Determine the (X, Y) coordinate at the center of the cell enclosing the given text.  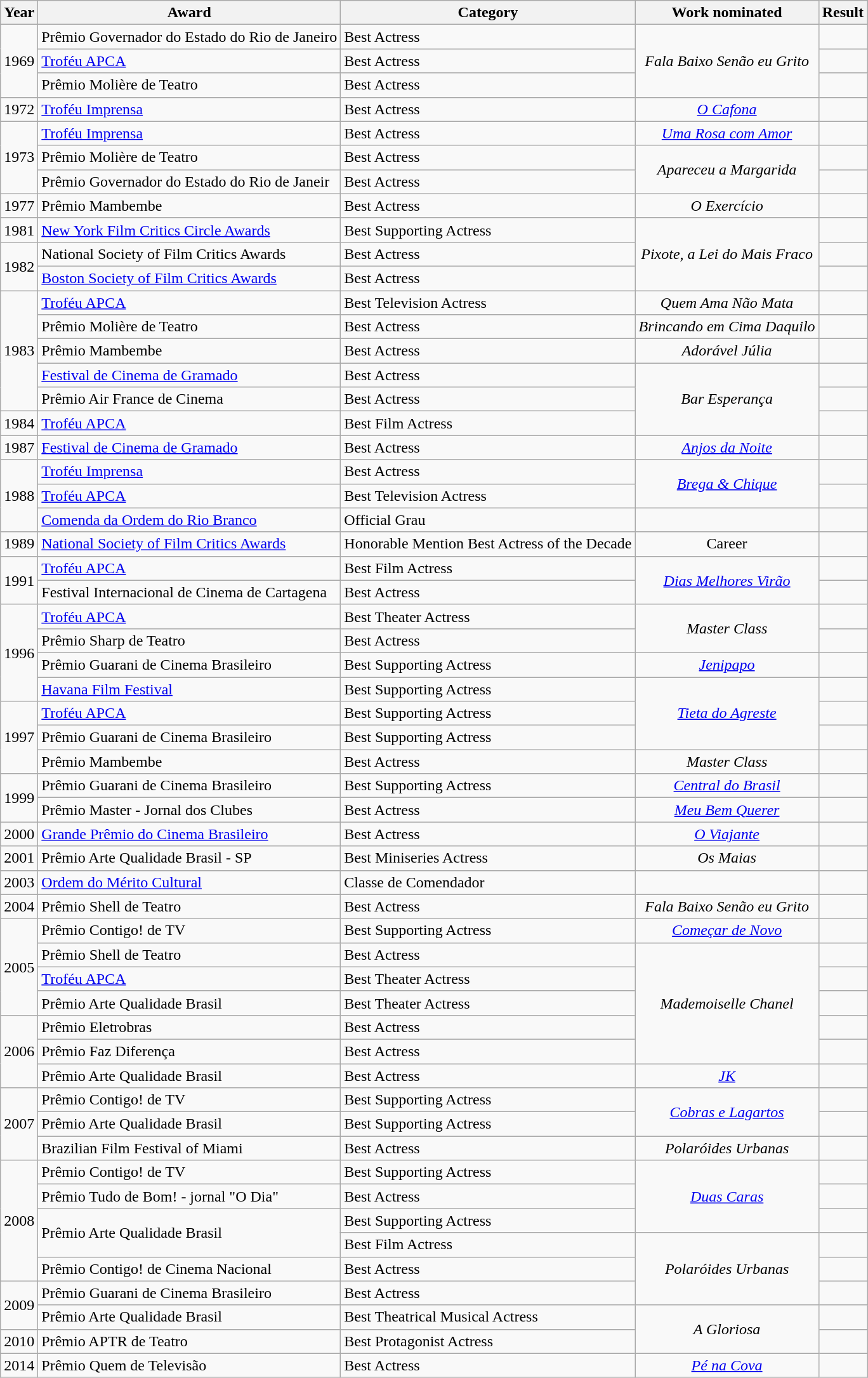
Tieta do Agreste (727, 713)
1996 (19, 653)
1991 (19, 580)
Cobras e Lagartos (727, 1112)
Pé na Cova (727, 1365)
2014 (19, 1365)
Prêmio Eletrobras (189, 1027)
Prêmio Governador do Estado do Rio de Janeiro (189, 37)
O Viajante (727, 834)
Prêmio Arte Qualidade Brasil - SP (189, 858)
Prêmio Contigo! de Cinema Nacional (189, 1269)
2003 (19, 882)
Boston Society of Film Critics Awards (189, 278)
1981 (19, 230)
Mademoiselle Chanel (727, 1003)
Classe de Comendador (488, 882)
Award (189, 13)
Os Maias (727, 858)
2008 (19, 1221)
Central do Brasil (727, 786)
Começar de Novo (727, 931)
1997 (19, 738)
Apareceu a Margarida (727, 169)
Adorável Júlia (727, 351)
O Cafona (727, 109)
Comenda da Ordem do Rio Branco (189, 520)
Year (19, 13)
Best Protagonist Actress (488, 1341)
Prêmio Quem de Televisão (189, 1365)
Uma Rosa com Amor (727, 133)
Prêmio Tudo de Bom! - jornal "O Dia" (189, 1196)
Duas Caras (727, 1196)
Honorable Mention Best Actress of the Decade (488, 544)
Pixote, a Lei do Mais Fraco (727, 254)
Grande Prêmio do Cinema Brasileiro (189, 834)
Brega & Chique (727, 484)
2010 (19, 1341)
2006 (19, 1051)
Best Theatrical Musical Actress (488, 1317)
1999 (19, 798)
1988 (19, 496)
Ordem do Mérito Cultural (189, 882)
2005 (19, 967)
Prêmio Faz Diferença (189, 1051)
1983 (19, 351)
Prêmio Master - Jornal dos Clubes (189, 810)
1972 (19, 109)
Result (843, 13)
Prêmio Governador do Estado do Rio de Janeir (189, 182)
1987 (19, 447)
Quem Ama Não Mata (727, 303)
Brazilian Film Festival of Miami (189, 1148)
Festival Internacional de Cinema de Cartagena (189, 592)
2004 (19, 906)
Career (727, 544)
1977 (19, 206)
2007 (19, 1124)
1973 (19, 157)
2009 (19, 1305)
Anjos da Noite (727, 447)
Brincando em Cima Daquilo (727, 327)
Prêmio APTR de Teatro (189, 1341)
Prêmio Air France de Cinema (189, 399)
A Gloriosa (727, 1329)
Bar Esperança (727, 399)
1982 (19, 266)
1984 (19, 423)
1969 (19, 61)
Jenipapo (727, 665)
Prêmio Sharp de Teatro (189, 640)
O Exercício (727, 206)
Meu Bem Querer (727, 810)
1989 (19, 544)
Work nominated (727, 13)
2001 (19, 858)
Category (488, 13)
Dias Melhores Virão (727, 580)
Best Miniseries Actress (488, 858)
Havana Film Festival (189, 689)
2000 (19, 834)
New York Film Critics Circle Awards (189, 230)
Official Grau (488, 520)
JK (727, 1076)
